From the cell containing the given text, extract its center point as (x, y) coordinate. 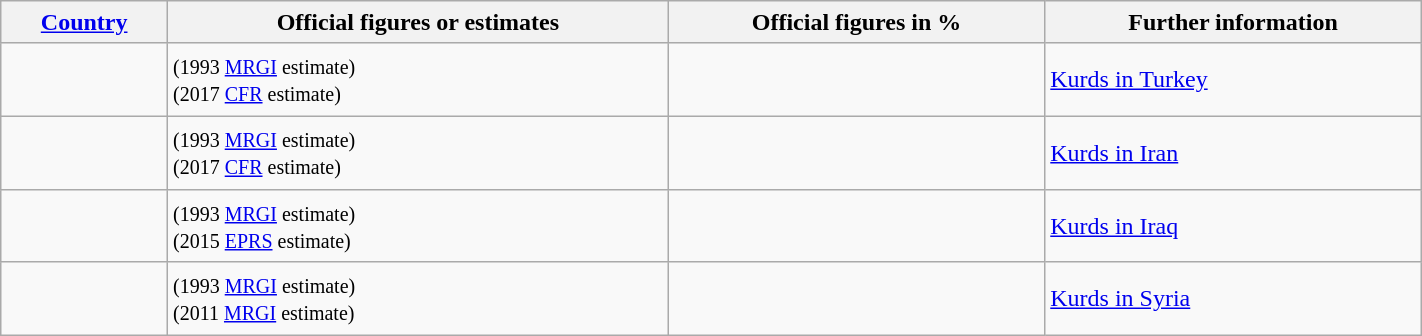
Kurds in Syria (1233, 298)
Kurds in Iraq (1233, 226)
Kurds in Turkey (1233, 80)
Kurds in Iran (1233, 152)
Official figures in % (856, 22)
Official figures or estimates (418, 22)
(1993 MRGI estimate) (2011 MRGI estimate) (418, 298)
(1993 MRGI estimate) (2015 EPRS estimate) (418, 226)
Further information (1233, 22)
Country (84, 22)
